Determine the (X, Y) coordinate at the center of the cell enclosing the given text.  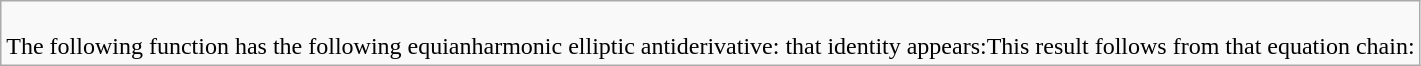
The following function has the following equianharmonic elliptic antiderivative: that identity appears:This result follows from that equation chain: (710, 34)
